Determine the [X, Y] coordinate at the center of the cell enclosing the given text.  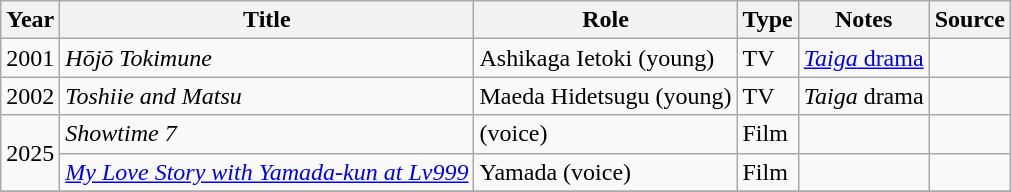
Hōjō Tokimune [267, 58]
My Love Story with Yamada-kun at Lv999 [267, 172]
Role [606, 20]
Maeda Hidetsugu (young) [606, 96]
Type [768, 20]
(voice) [606, 134]
Toshiie and Matsu [267, 96]
Year [30, 20]
Source [970, 20]
Ashikaga Ietoki (young) [606, 58]
Showtime 7 [267, 134]
2025 [30, 153]
2002 [30, 96]
Yamada (voice) [606, 172]
Title [267, 20]
2001 [30, 58]
Notes [864, 20]
